Extract the (x, y) coordinate from the center of the cell holding the provided text.  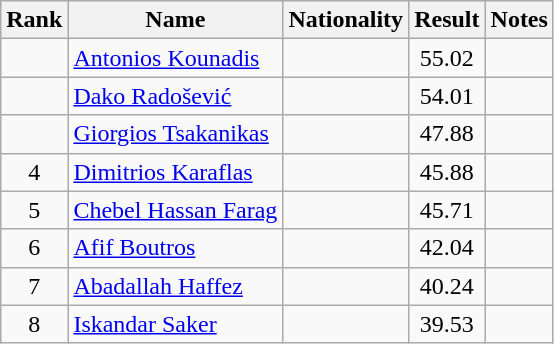
Result (447, 20)
Antonios Kounadis (176, 58)
Abadallah Haffez (176, 286)
Giorgios Tsakanikas (176, 134)
Iskandar Saker (176, 324)
54.01 (447, 96)
Dako Radošević (176, 96)
4 (34, 172)
5 (34, 210)
45.88 (447, 172)
47.88 (447, 134)
Rank (34, 20)
Chebel Hassan Farag (176, 210)
55.02 (447, 58)
40.24 (447, 286)
6 (34, 248)
39.53 (447, 324)
Nationality (346, 20)
42.04 (447, 248)
Name (176, 20)
45.71 (447, 210)
Afif Boutros (176, 248)
Notes (519, 20)
7 (34, 286)
8 (34, 324)
Dimitrios Karaflas (176, 172)
